Output the (x, y) coordinate of the center of the cell containing the given text.  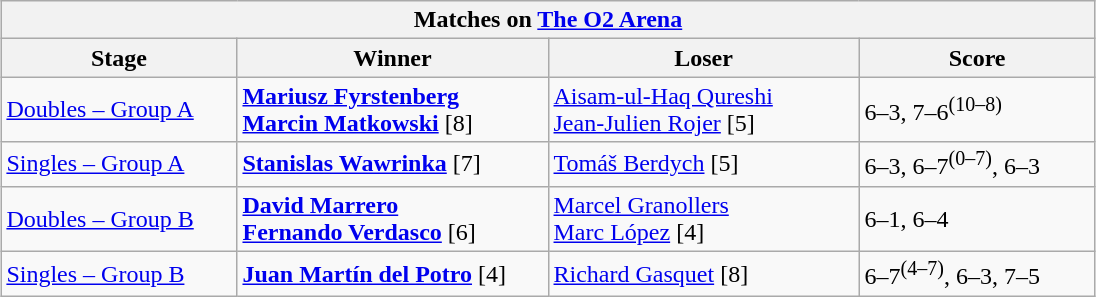
Stanislas Wawrinka [7] (392, 164)
Doubles – Group A (119, 110)
Matches on The O2 Arena (548, 20)
Stage (119, 58)
Doubles – Group B (119, 218)
6–3, 6–7(0–7), 6–3 (977, 164)
Marcel Granollers Marc López [4] (704, 218)
Singles – Group A (119, 164)
Richard Gasquet [8] (704, 274)
Mariusz Fyrstenberg Marcin Matkowski [8] (392, 110)
Tomáš Berdych [5] (704, 164)
6–1, 6–4 (977, 218)
Loser (704, 58)
6–7(4–7), 6–3, 7–5 (977, 274)
Winner (392, 58)
Juan Martín del Potro [4] (392, 274)
Aisam-ul-Haq Qureshi Jean-Julien Rojer [5] (704, 110)
David Marrero Fernando Verdasco [6] (392, 218)
6–3, 7–6(10–8) (977, 110)
Score (977, 58)
Singles – Group B (119, 274)
